Return the [X, Y] coordinate for the center point of the cell that contains the specified text.  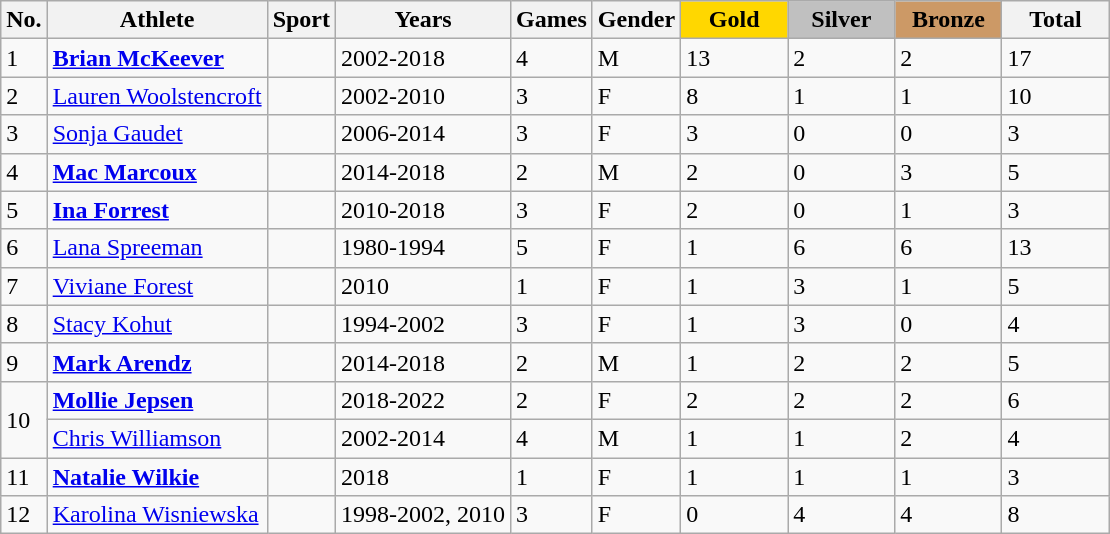
Games [552, 20]
Natalie Wilkie [157, 477]
2010-2018 [424, 210]
Total [1056, 20]
Lauren Woolstencroft [157, 96]
2010 [424, 286]
Mac Marcoux [157, 172]
9 [24, 362]
1998-2002, 2010 [424, 515]
2002-2014 [424, 438]
Years [424, 20]
7 [24, 286]
1980-1994 [424, 248]
Bronze [948, 20]
17 [1056, 58]
2018-2022 [424, 400]
Athlete [157, 20]
Stacy Kohut [157, 324]
No. [24, 20]
Gold [734, 20]
Mollie Jepsen [157, 400]
Chris Williamson [157, 438]
1994-2002 [424, 324]
11 [24, 477]
Sport [301, 20]
Gender [636, 20]
2002-2018 [424, 58]
Mark Arendz [157, 362]
Brian McKeever [157, 58]
Sonja Gaudet [157, 134]
2006-2014 [424, 134]
12 [24, 515]
Viviane Forest [157, 286]
Karolina Wisniewska [157, 515]
Lana Spreeman [157, 248]
Ina Forrest [157, 210]
Silver [842, 20]
2018 [424, 477]
2002-2010 [424, 96]
